Search for the cell housing the specified text and yield its (x, y) center coordinate. 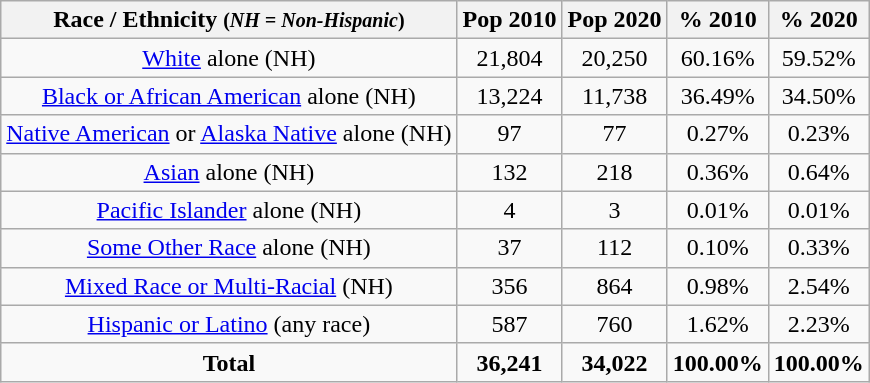
3 (614, 210)
132 (510, 172)
2.54% (818, 286)
Pacific Islander alone (NH) (229, 210)
Native American or Alaska Native alone (NH) (229, 134)
1.62% (718, 324)
Black or African American alone (NH) (229, 96)
356 (510, 286)
34.50% (818, 96)
59.52% (818, 58)
% 2020 (818, 20)
112 (614, 248)
Asian alone (NH) (229, 172)
36,241 (510, 362)
2.23% (818, 324)
37 (510, 248)
% 2010 (718, 20)
760 (614, 324)
Total (229, 362)
Pop 2020 (614, 20)
Race / Ethnicity (NH = Non-Hispanic) (229, 20)
21,804 (510, 58)
20,250 (614, 58)
11,738 (614, 96)
Some Other Race alone (NH) (229, 248)
Mixed Race or Multi-Racial (NH) (229, 286)
13,224 (510, 96)
White alone (NH) (229, 58)
0.23% (818, 134)
36.49% (718, 96)
34,022 (614, 362)
97 (510, 134)
218 (614, 172)
587 (510, 324)
0.98% (718, 286)
0.27% (718, 134)
Hispanic or Latino (any race) (229, 324)
Pop 2010 (510, 20)
60.16% (718, 58)
4 (510, 210)
0.36% (718, 172)
0.10% (718, 248)
0.33% (818, 248)
864 (614, 286)
77 (614, 134)
0.64% (818, 172)
